Capture the cell that displays the provided text and extract its (X, Y) central coordinate. 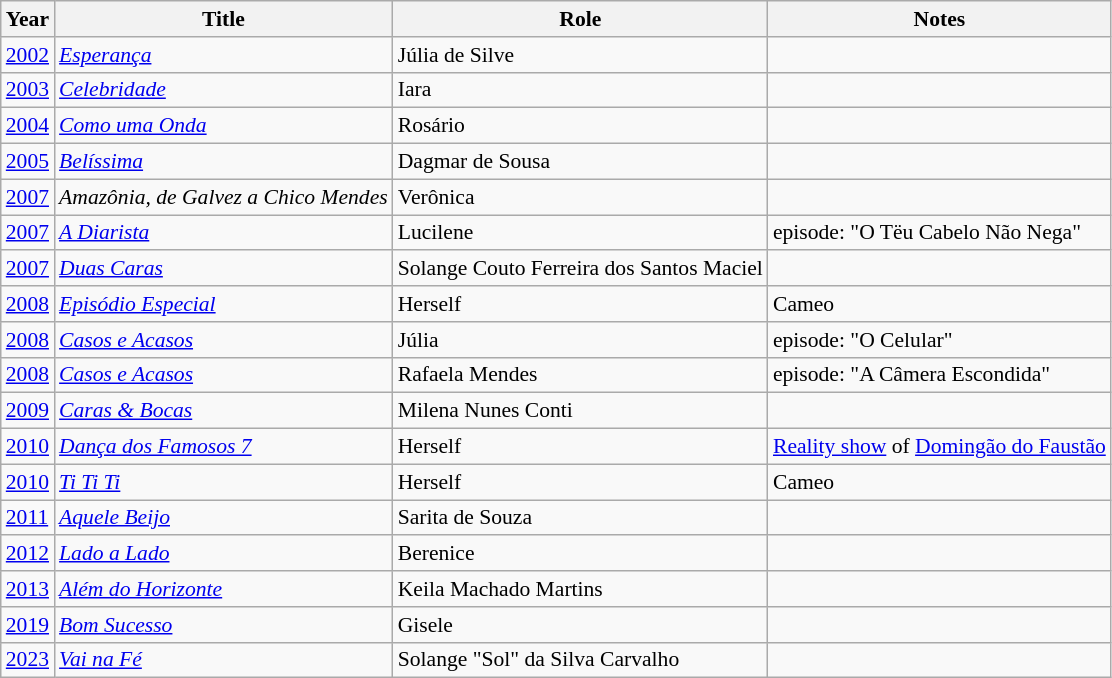
2002 (28, 55)
Verônica (580, 197)
Keila Machado Martins (580, 589)
Duas Caras (224, 269)
Solange "Sol" da Silva Carvalho (580, 660)
Milena Nunes Conti (580, 411)
Além do Horizonte (224, 589)
Year (28, 19)
2023 (28, 660)
Title (224, 19)
Iara (580, 90)
Júlia de Silve (580, 55)
Esperança (224, 55)
Reality show of Domingão do Faustão (940, 447)
Solange Couto Ferreira dos Santos Maciel (580, 269)
2013 (28, 589)
A Diarista (224, 233)
Rafaela Mendes (580, 375)
Como uma Onda (224, 126)
Belíssima (224, 162)
Sarita de Souza (580, 518)
Lado a Lado (224, 554)
episode: "O Tëu Cabelo Não Nega" (940, 233)
Caras & Bocas (224, 411)
2005 (28, 162)
2012 (28, 554)
Berenice (580, 554)
Ti Ti Ti (224, 482)
2009 (28, 411)
2004 (28, 126)
Júlia (580, 340)
2011 (28, 518)
Aquele Beijo (224, 518)
Dagmar de Sousa (580, 162)
Role (580, 19)
Vai na Fé (224, 660)
2019 (28, 625)
Episódio Especial (224, 304)
Gisele (580, 625)
Bom Sucesso (224, 625)
Rosário (580, 126)
Dança dos Famosos 7 (224, 447)
Amazônia, de Galvez a Chico Mendes (224, 197)
Lucilene (580, 233)
episode: "A Câmera Escondida" (940, 375)
2003 (28, 90)
Notes (940, 19)
Celebridade (224, 90)
episode: "O Celular" (940, 340)
